Output the [x, y] coordinate of the center of the cell containing the given text.  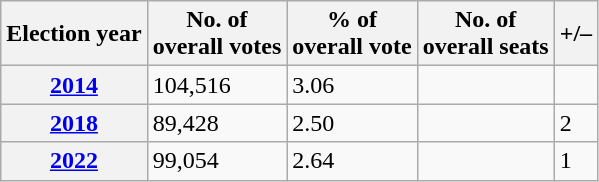
2 [576, 123]
99,054 [217, 161]
Election year [74, 34]
2.50 [352, 123]
1 [576, 161]
2.64 [352, 161]
89,428 [217, 123]
+/– [576, 34]
2022 [74, 161]
3.06 [352, 85]
No. ofoverall seats [486, 34]
104,516 [217, 85]
% ofoverall vote [352, 34]
2018 [74, 123]
2014 [74, 85]
No. ofoverall votes [217, 34]
